Detect which cell encompasses the target text, then output its [X, Y] center coordinate. 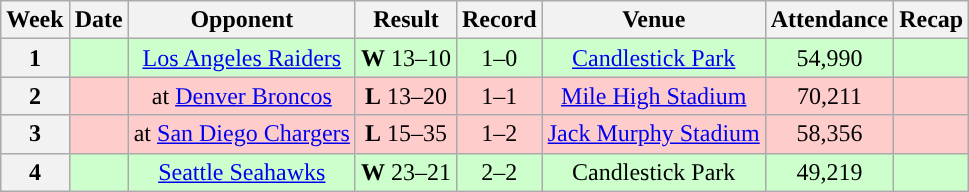
1 [35, 58]
58,356 [829, 134]
at San Diego Chargers [242, 134]
Record [499, 20]
Attendance [829, 20]
Los Angeles Raiders [242, 58]
54,990 [829, 58]
Opponent [242, 20]
2–2 [499, 172]
Venue [654, 20]
Week [35, 20]
4 [35, 172]
1–2 [499, 134]
Result [406, 20]
L 15–35 [406, 134]
L 13–20 [406, 96]
W 13–10 [406, 58]
70,211 [829, 96]
Jack Murphy Stadium [654, 134]
1–0 [499, 58]
1–1 [499, 96]
Mile High Stadium [654, 96]
49,219 [829, 172]
Seattle Seahawks [242, 172]
at Denver Broncos [242, 96]
3 [35, 134]
Recap [932, 20]
W 23–21 [406, 172]
2 [35, 96]
Date [98, 20]
